Pinpoint the cell where the given text exists, returning its [x, y] midpoint coordinate. 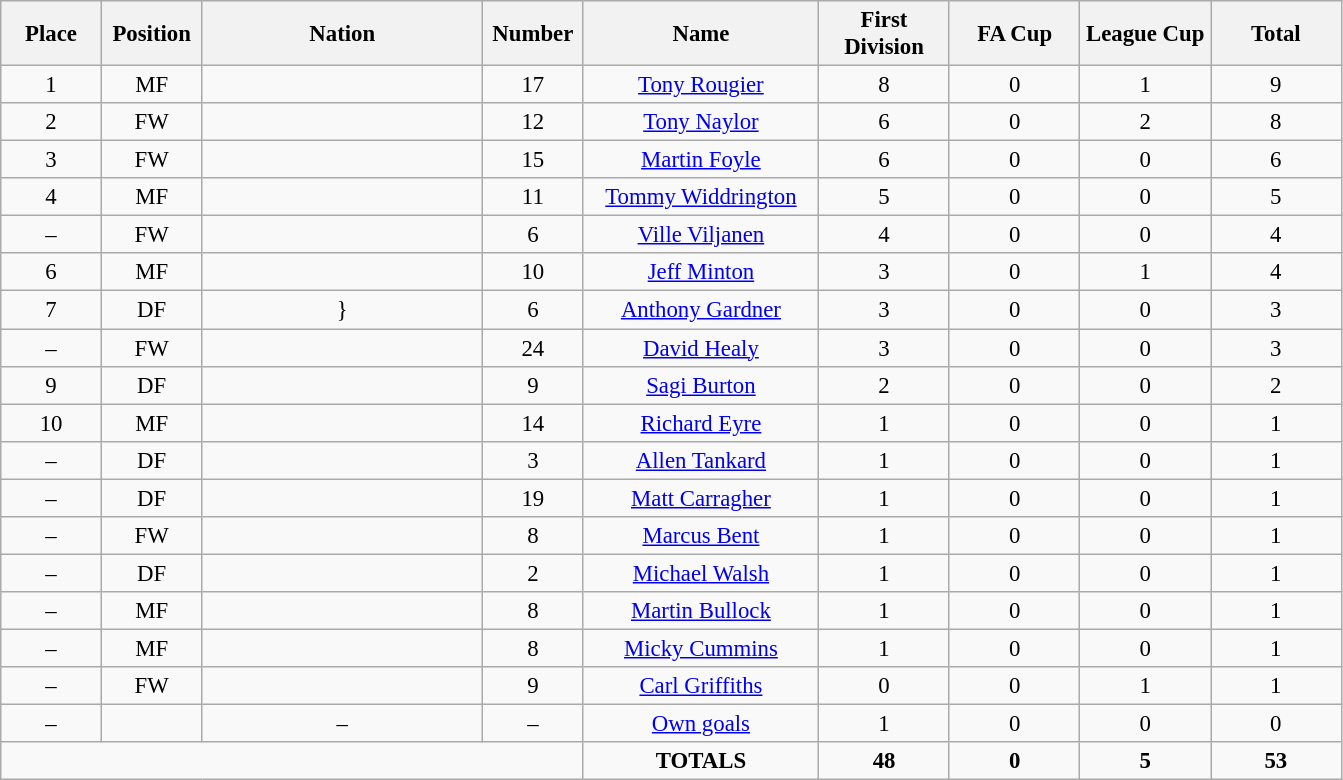
Name [701, 34]
19 [534, 498]
League Cup [1146, 34]
Nation [342, 34]
FA Cup [1014, 34]
Tony Rougier [701, 85]
11 [534, 197]
Martin Bullock [701, 611]
First Division [884, 34]
Jeff Minton [701, 273]
Number [534, 34]
Michael Walsh [701, 573]
24 [534, 348]
Own goals [701, 724]
David Healy [701, 348]
Richard Eyre [701, 423]
Micky Cummins [701, 648]
} [342, 310]
Martin Foyle [701, 160]
17 [534, 85]
53 [1276, 761]
Sagi Burton [701, 385]
48 [884, 761]
15 [534, 160]
Position [152, 34]
Anthony Gardner [701, 310]
14 [534, 423]
Carl Griffiths [701, 686]
Matt Carragher [701, 498]
Tony Naylor [701, 122]
Marcus Bent [701, 536]
TOTALS [701, 761]
Total [1276, 34]
7 [52, 310]
Place [52, 34]
Tommy Widdrington [701, 197]
Allen Tankard [701, 460]
Ville Viljanen [701, 235]
12 [534, 122]
